Capture the cell that displays the provided text and extract its (X, Y) central coordinate. 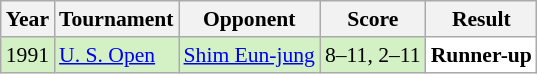
Result (482, 19)
Score (373, 19)
Tournament (116, 19)
Year (28, 19)
1991 (28, 55)
Runner-up (482, 55)
Opponent (250, 19)
8–11, 2–11 (373, 55)
U. S. Open (116, 55)
Shim Eun-jung (250, 55)
